Search for the cell housing the specified text and yield its (x, y) center coordinate. 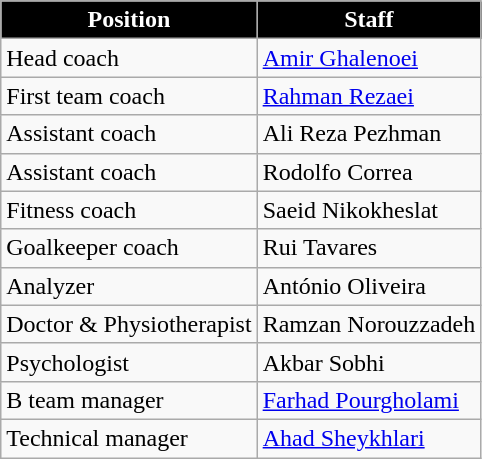
Doctor & Physiotherapist (129, 324)
Analyzer (129, 286)
Farhad Pourgholami (369, 400)
Staff (369, 20)
Saeid Nikokheslat (369, 210)
Position (129, 20)
António Oliveira (369, 286)
Fitness coach (129, 210)
B team manager (129, 400)
Head coach (129, 58)
Ali Reza Pezhman (369, 134)
Psychologist (129, 362)
Amir Ghalenoei (369, 58)
Akbar Sobhi (369, 362)
Rui Tavares (369, 248)
First team coach (129, 96)
Ahad Sheykhlari (369, 438)
Rahman Rezaei (369, 96)
Technical manager (129, 438)
Goalkeeper coach (129, 248)
Ramzan Norouzzadeh (369, 324)
Rodolfo Correa (369, 172)
